Return the [x, y] coordinate for the center point of the cell that contains the specified text.  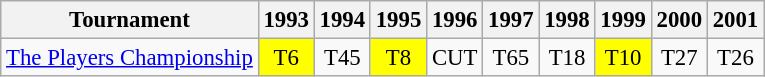
Tournament [130, 20]
The Players Championship [130, 58]
T6 [286, 58]
1996 [455, 20]
1995 [398, 20]
T8 [398, 58]
T65 [511, 58]
T45 [342, 58]
T10 [623, 58]
2000 [679, 20]
T18 [567, 58]
1997 [511, 20]
1999 [623, 20]
CUT [455, 58]
1998 [567, 20]
2001 [735, 20]
T27 [679, 58]
1993 [286, 20]
1994 [342, 20]
T26 [735, 58]
